Capture the cell that displays the provided text and extract its (X, Y) central coordinate. 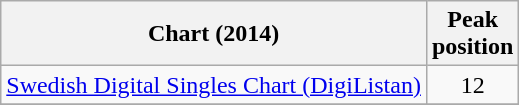
Chart (2014) (214, 34)
Swedish Digital Singles Chart (DigiListan) (214, 85)
Peakposition (472, 34)
12 (472, 85)
